Determine the [x, y] coordinate at the center of the cell enclosing the given text.  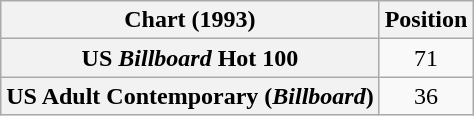
36 [426, 96]
US Adult Contemporary (Billboard) [190, 96]
71 [426, 58]
Chart (1993) [190, 20]
US Billboard Hot 100 [190, 58]
Position [426, 20]
